Determine the (X, Y) coordinate at the center of the cell enclosing the given text.  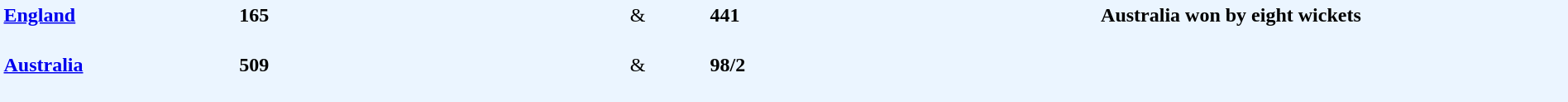
165 (433, 27)
Australia (119, 76)
England (119, 27)
441 (903, 27)
Australia won by eight wickets (1333, 51)
509 (433, 76)
98/2 (903, 76)
